Return the [x, y] coordinate for the center point of the cell that contains the specified text.  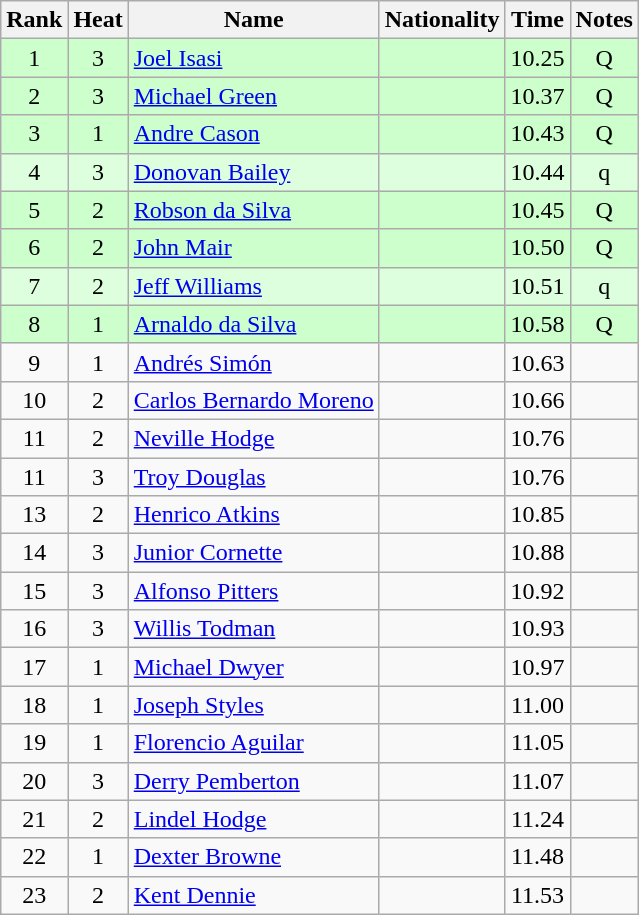
Henrico Atkins [254, 515]
10.45 [538, 210]
Jeff Williams [254, 286]
10.92 [538, 591]
10.51 [538, 286]
14 [34, 553]
10 [34, 400]
5 [34, 210]
6 [34, 248]
Rank [34, 20]
18 [34, 705]
17 [34, 667]
11.53 [538, 895]
10.85 [538, 515]
Michael Dwyer [254, 667]
10.43 [538, 134]
Carlos Bernardo Moreno [254, 400]
10.50 [538, 248]
16 [34, 629]
21 [34, 819]
Derry Pemberton [254, 781]
Dexter Browne [254, 857]
20 [34, 781]
10.66 [538, 400]
Alfonso Pitters [254, 591]
Robson da Silva [254, 210]
9 [34, 362]
10.97 [538, 667]
Neville Hodge [254, 438]
Heat [98, 20]
11.00 [538, 705]
11.07 [538, 781]
Lindel Hodge [254, 819]
7 [34, 286]
Andrés Simón [254, 362]
11.24 [538, 819]
4 [34, 172]
22 [34, 857]
10.88 [538, 553]
Nationality [442, 20]
10.93 [538, 629]
15 [34, 591]
10.63 [538, 362]
Florencio Aguilar [254, 743]
Name [254, 20]
11.05 [538, 743]
23 [34, 895]
John Mair [254, 248]
Notes [604, 20]
Time [538, 20]
11.48 [538, 857]
10.25 [538, 58]
Arnaldo da Silva [254, 324]
19 [34, 743]
10.37 [538, 96]
Donovan Bailey [254, 172]
Troy Douglas [254, 477]
10.58 [538, 324]
Junior Cornette [254, 553]
13 [34, 515]
Joseph Styles [254, 705]
Joel Isasi [254, 58]
10.44 [538, 172]
Andre Cason [254, 134]
8 [34, 324]
Kent Dennie [254, 895]
Michael Green [254, 96]
Willis Todman [254, 629]
